From the cell containing the given text, extract its center point as [X, Y] coordinate. 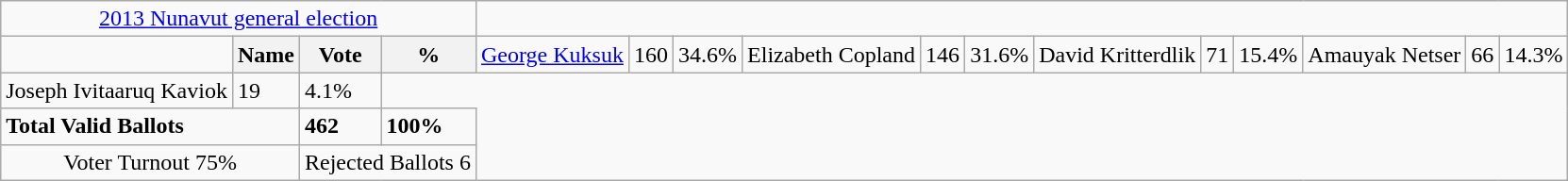
Total Valid Ballots [151, 126]
15.4% [1268, 55]
George Kuksuk [552, 55]
Rejected Ballots 6 [387, 162]
462 [340, 126]
14.3% [1534, 55]
31.6% [1000, 55]
100% [428, 126]
71 [1217, 55]
66 [1483, 55]
4.1% [340, 90]
% [428, 55]
Joseph Ivitaaruq Kaviok [117, 90]
19 [266, 90]
34.6% [708, 55]
David Kritterdlik [1117, 55]
160 [651, 55]
Elizabeth Copland [832, 55]
2013 Nunavut general election [239, 19]
Voter Turnout 75% [151, 162]
146 [943, 55]
Vote [340, 55]
Amauyak Netser [1385, 55]
Name [266, 55]
